Detect which cell encompasses the target text, then output its [x, y] center coordinate. 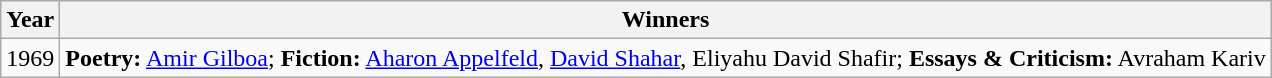
Winners [666, 20]
1969 [30, 58]
Year [30, 20]
Poetry: Amir Gilboa; Fiction: Aharon Appelfeld, David Shahar, Eliyahu David Shafir; Essays & Criticism: Avraham Kariv [666, 58]
